Determine the (X, Y) coordinate at the center of the cell enclosing the given text.  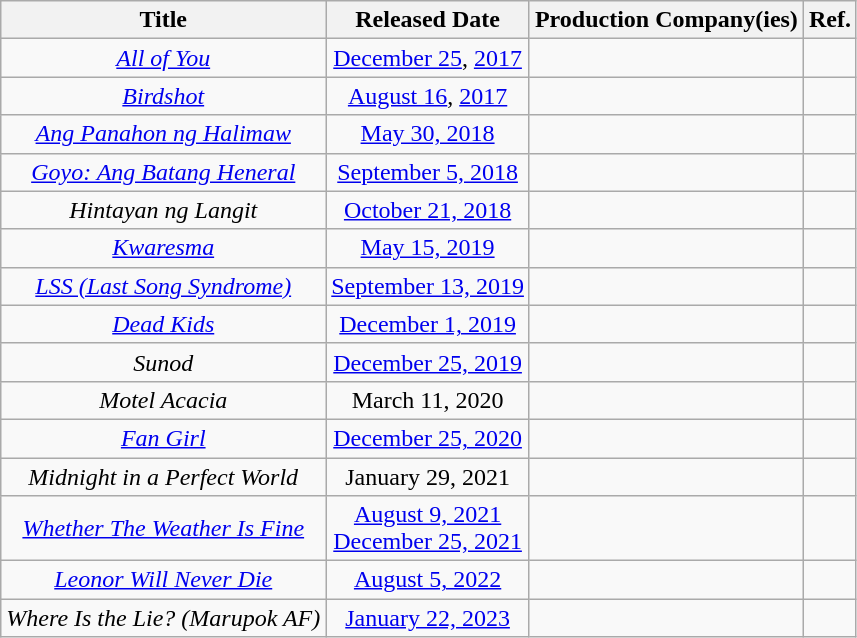
Leonor Will Never Die (164, 580)
Kwaresma (164, 248)
All of You (164, 58)
August 9, 2021December 25, 2021 (428, 528)
LSS (Last Song Syndrome) (164, 286)
August 5, 2022 (428, 580)
May 15, 2019 (428, 248)
Midnight in a Perfect World (164, 477)
Ang Panahon ng Halimaw (164, 134)
March 11, 2020 (428, 400)
December 25, 2020 (428, 438)
Sunod (164, 362)
December 25, 2019 (428, 362)
December 1, 2019 (428, 324)
January 22, 2023 (428, 618)
Ref. (830, 20)
Dead Kids (164, 324)
Goyo: Ang Batang Heneral (164, 172)
January 29, 2021 (428, 477)
September 5, 2018 (428, 172)
August 16, 2017 (428, 96)
December 25, 2017 (428, 58)
Title (164, 20)
October 21, 2018 (428, 210)
Motel Acacia (164, 400)
May 30, 2018 (428, 134)
September 13, 2019 (428, 286)
Where Is the Lie? (Marupok AF) (164, 618)
Production Company(ies) (666, 20)
Released Date (428, 20)
Whether The Weather Is Fine (164, 528)
Hintayan ng Langit (164, 210)
Birdshot (164, 96)
Fan Girl (164, 438)
